Identify which cell holds the provided text, then report its [x, y] central coordinate. 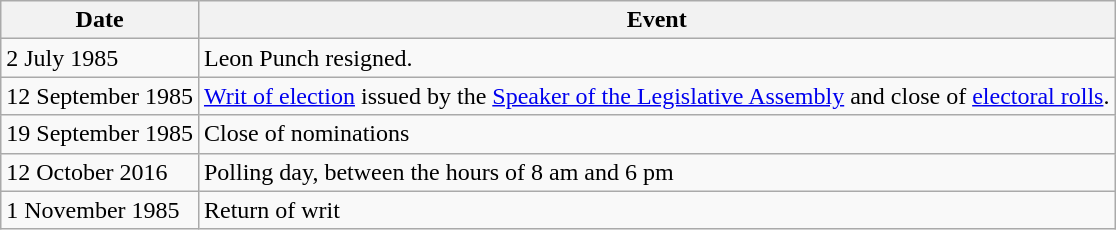
Polling day, between the hours of 8 am and 6 pm [656, 172]
Close of nominations [656, 134]
2 July 1985 [100, 58]
Event [656, 20]
Writ of election issued by the Speaker of the Legislative Assembly and close of electoral rolls. [656, 96]
Return of writ [656, 210]
Leon Punch resigned. [656, 58]
19 September 1985 [100, 134]
12 October 2016 [100, 172]
12 September 1985 [100, 96]
1 November 1985 [100, 210]
Date [100, 20]
